Determine the (X, Y) coordinate at the center of the cell enclosing the given text.  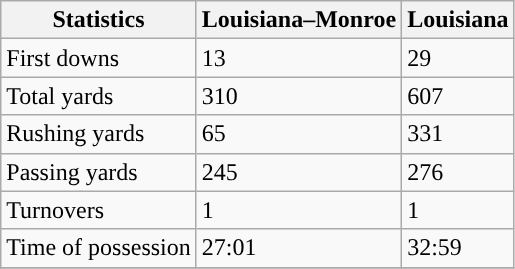
32:59 (458, 248)
Turnovers (99, 210)
65 (298, 134)
Total yards (99, 96)
331 (458, 134)
607 (458, 96)
276 (458, 172)
Rushing yards (99, 134)
29 (458, 58)
Statistics (99, 20)
Louisiana–Monroe (298, 20)
Time of possession (99, 248)
310 (298, 96)
245 (298, 172)
27:01 (298, 248)
Passing yards (99, 172)
First downs (99, 58)
Louisiana (458, 20)
13 (298, 58)
